From the cell containing the given text, extract its center point as (x, y) coordinate. 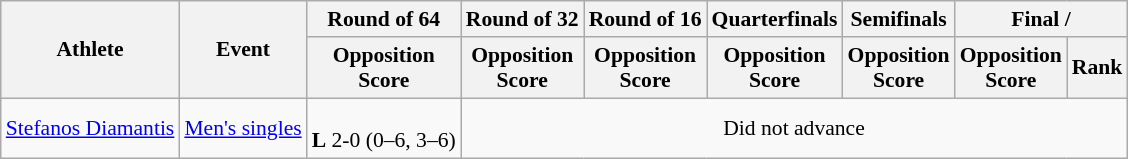
Round of 32 (522, 19)
Semifinals (899, 19)
Final / (1042, 19)
Quarterfinals (775, 19)
Did not advance (794, 128)
Event (242, 50)
Rank (1098, 68)
L 2-0 (0–6, 3–6) (384, 128)
Round of 16 (646, 19)
Stefanos Diamantis (90, 128)
Men's singles (242, 128)
Round of 64 (384, 19)
Athlete (90, 50)
